Find where the given text appears and provide that cell's center as [X, Y] coordinate. 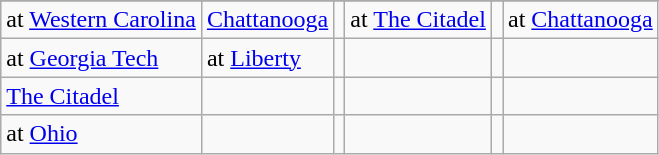
at Ohio [102, 134]
Chattanooga [267, 20]
at Liberty [267, 58]
at Chattanooga [580, 20]
The Citadel [102, 96]
at Western Carolina [102, 20]
at Georgia Tech [102, 58]
at The Citadel [418, 20]
